For the text-containing cell, return its midpoint in [x, y] coordinate format. 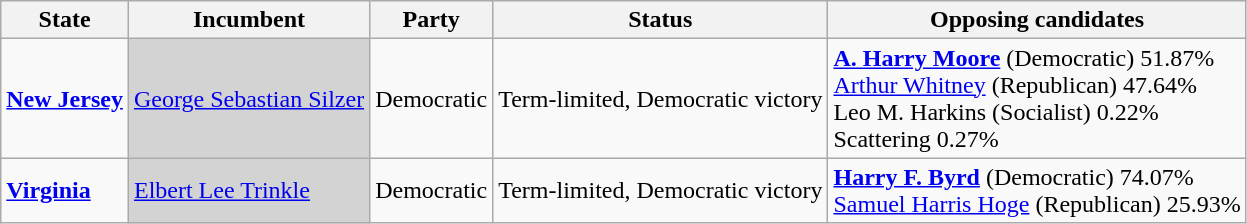
Elbert Lee Trinkle [248, 190]
Incumbent [248, 20]
Virginia [65, 190]
State [65, 20]
Opposing candidates [1037, 20]
Party [432, 20]
Status [660, 20]
George Sebastian Silzer [248, 98]
Harry F. Byrd (Democratic) 74.07%Samuel Harris Hoge (Republican) 25.93% [1037, 190]
A. Harry Moore (Democratic) 51.87%Arthur Whitney (Republican) 47.64%Leo M. Harkins (Socialist) 0.22%Scattering 0.27% [1037, 98]
New Jersey [65, 98]
